Return the [X, Y] coordinate for the center point of the cell that contains the specified text.  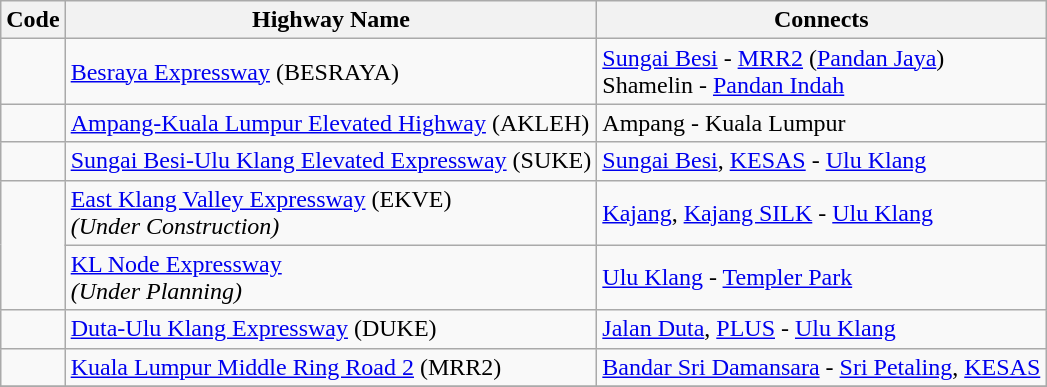
Sungai Besi-Ulu Klang Elevated Expressway (SUKE) [331, 161]
Besraya Expressway (BESRAYA) [331, 72]
Kajang, Kajang SILK - Ulu Klang [822, 212]
KL Node Expressway (Under Planning) [331, 278]
Connects [822, 20]
Ampang - Kuala Lumpur [822, 123]
Bandar Sri Damansara - Sri Petaling, KESAS [822, 367]
Ulu Klang - Templer Park [822, 278]
Highway Name [331, 20]
Duta-Ulu Klang Expressway (DUKE) [331, 329]
Sungai Besi, KESAS - Ulu Klang [822, 161]
Ampang-Kuala Lumpur Elevated Highway (AKLEH) [331, 123]
Code [33, 20]
Sungai Besi - MRR2 (Pandan Jaya) Shamelin - Pandan Indah [822, 72]
East Klang Valley Expressway (EKVE) (Under Construction) [331, 212]
Kuala Lumpur Middle Ring Road 2 (MRR2) [331, 367]
Jalan Duta, PLUS - Ulu Klang [822, 329]
